Determine the [x, y] coordinate at the center of the cell enclosing the given text.  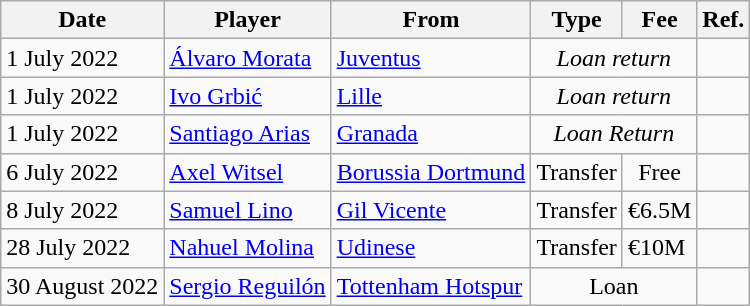
28 July 2022 [82, 248]
Loan [614, 286]
Ivo Grbić [248, 96]
Gil Vicente [431, 210]
Samuel Lino [248, 210]
Player [248, 20]
Date [82, 20]
6 July 2022 [82, 172]
Sergio Reguilón [248, 286]
Nahuel Molina [248, 248]
Type [577, 20]
Ref. [724, 20]
€10M [659, 248]
€6.5M [659, 210]
30 August 2022 [82, 286]
Tottenham Hotspur [431, 286]
Granada [431, 134]
Juventus [431, 58]
Borussia Dortmund [431, 172]
Udinese [431, 248]
Fee [659, 20]
8 July 2022 [82, 210]
From [431, 20]
Álvaro Morata [248, 58]
Lille [431, 96]
Free [659, 172]
Loan Return [614, 134]
Axel Witsel [248, 172]
Santiago Arias [248, 134]
